Pinpoint the cell where the given text exists, returning its [x, y] midpoint coordinate. 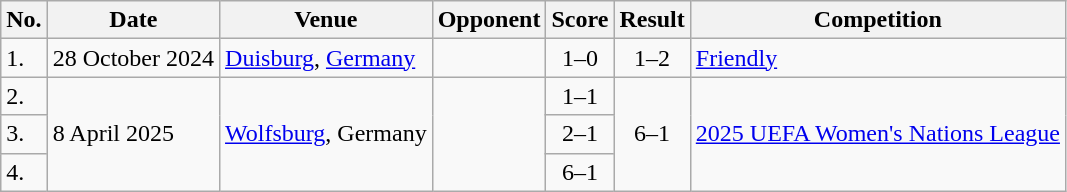
2. [24, 96]
Friendly [878, 58]
Venue [326, 20]
2025 UEFA Women's Nations League [878, 134]
1. [24, 58]
Result [652, 20]
1–1 [580, 96]
Opponent [489, 20]
28 October 2024 [133, 58]
3. [24, 134]
1–0 [580, 58]
4. [24, 172]
Wolfsburg, Germany [326, 134]
1–2 [652, 58]
Date [133, 20]
Duisburg, Germany [326, 58]
Competition [878, 20]
No. [24, 20]
8 April 2025 [133, 134]
2–1 [580, 134]
Score [580, 20]
